Provide the (X, Y) coordinate of the cell's center where the given text is located.  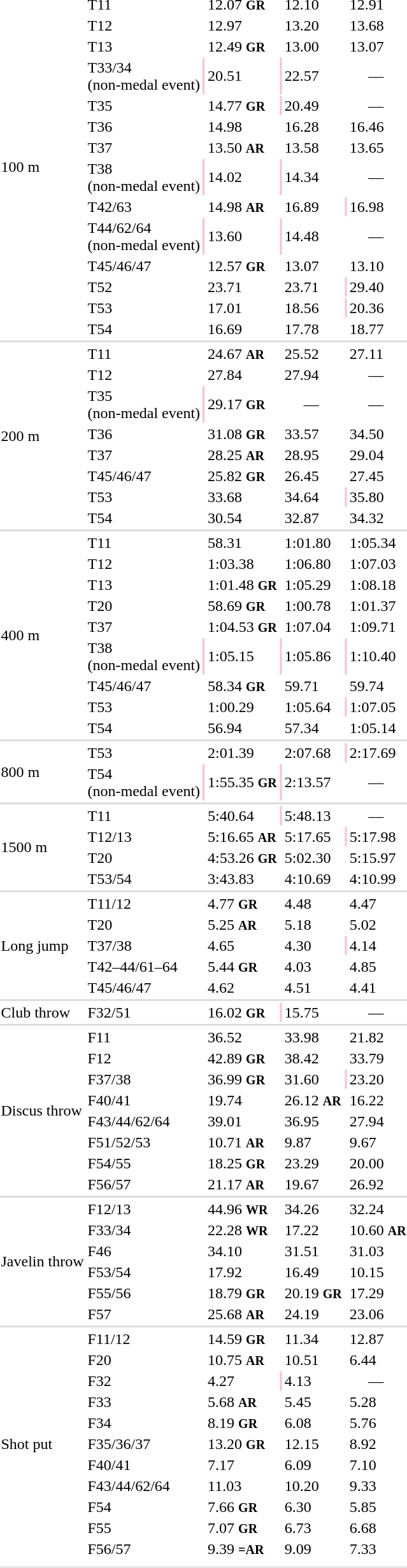
33.68 (243, 497)
F51/52/53 (144, 1142)
5.44 GR (243, 967)
F57 (144, 1314)
Discus throw (42, 1111)
23.20 (378, 1079)
5:16.65 AR (243, 837)
2:07.68 (313, 753)
F33 (144, 1402)
4.03 (313, 967)
38.42 (313, 1058)
10.60 AR (378, 1230)
4.47 (378, 904)
33.57 (313, 434)
11.34 (313, 1339)
34.10 (243, 1251)
T35(non-medal event) (144, 405)
4:53.26 GR (243, 858)
28.95 (313, 455)
F53/54 (144, 1272)
57.34 (313, 728)
16.98 (378, 207)
31.08 GR (243, 434)
F32/51 (144, 1012)
32.87 (313, 518)
4:10.69 (313, 879)
58.31 (243, 543)
17.92 (243, 1272)
14.34 (313, 177)
32.24 (378, 1209)
4.41 (378, 988)
5:15.97 (378, 858)
5.28 (378, 1402)
39.01 (243, 1121)
T12/13 (144, 837)
1:05.34 (378, 543)
20.51 (243, 76)
36.52 (243, 1037)
10.51 (313, 1360)
25.52 (313, 354)
36.99 GR (243, 1079)
13.20 GR (243, 1444)
16.22 (378, 1100)
1500 m (42, 848)
F37/38 (144, 1079)
13.50 AR (243, 148)
10.15 (378, 1272)
T35 (144, 106)
17.78 (313, 329)
1:07.04 (313, 627)
T42/63 (144, 207)
12.57 GR (243, 266)
6.73 (313, 1528)
F55 (144, 1528)
T42–44/61–64 (144, 967)
22.57 (313, 76)
T54(non-medal event) (144, 783)
58.69 GR (243, 606)
F33/34 (144, 1230)
1:00.29 (243, 707)
F20 (144, 1360)
16.46 (378, 127)
4.30 (313, 946)
21.17 AR (243, 1184)
4.65 (243, 946)
F54/55 (144, 1163)
4.48 (313, 904)
2:17.69 (378, 753)
33.79 (378, 1058)
27.11 (378, 354)
44.96 WR (243, 1209)
35.80 (378, 497)
13.10 (378, 266)
T52 (144, 287)
1:09.71 (378, 627)
6.44 (378, 1360)
17.29 (378, 1293)
5:17.98 (378, 837)
7.07 GR (243, 1528)
4:10.99 (378, 879)
13.58 (313, 148)
Club throw (42, 1012)
6.08 (313, 1423)
23.06 (378, 1314)
1:05.86 (313, 657)
1:00.78 (313, 606)
13.60 (243, 237)
14.48 (313, 237)
3:43.83 (243, 879)
5.18 (313, 925)
2:01.39 (243, 753)
24.19 (313, 1314)
42.89 GR (243, 1058)
16.28 (313, 127)
31.03 (378, 1251)
22.28 WR (243, 1230)
26.12 AR (313, 1100)
26.92 (378, 1184)
10.20 (313, 1486)
59.74 (378, 686)
14.77 GR (243, 106)
800 m (42, 772)
11.03 (243, 1486)
5.68 AR (243, 1402)
T44/62/64(non-medal event) (144, 237)
9.39 =AR (243, 1549)
16.69 (243, 329)
F55/56 (144, 1293)
12.97 (243, 25)
400 m (42, 635)
4.13 (313, 1381)
20.49 (313, 106)
30.54 (243, 518)
5:02.30 (313, 858)
56.94 (243, 728)
18.77 (378, 329)
18.56 (313, 308)
1:01.37 (378, 606)
29.04 (378, 455)
10.71 AR (243, 1142)
10.75 AR (243, 1360)
14.98 (243, 127)
1:08.18 (378, 585)
9.67 (378, 1142)
29.17 GR (243, 405)
23.29 (313, 1163)
F34 (144, 1423)
5.02 (378, 925)
28.25 AR (243, 455)
F12 (144, 1058)
5:17.65 (313, 837)
26.45 (313, 476)
18.25 GR (243, 1163)
6.30 (313, 1507)
F11/12 (144, 1339)
14.98 AR (243, 207)
T53/54 (144, 879)
31.51 (313, 1251)
7.17 (243, 1465)
T37/38 (144, 946)
5:48.13 (313, 816)
15.75 (313, 1012)
34.26 (313, 1209)
F11 (144, 1037)
34.50 (378, 434)
T33/34(non-medal event) (144, 76)
13.65 (378, 148)
27.45 (378, 476)
13.20 (313, 25)
12.15 (313, 1444)
27.84 (243, 375)
1:55.35 GR (243, 783)
36.95 (313, 1121)
24.67 AR (243, 354)
8.19 GR (243, 1423)
17.22 (313, 1230)
59.71 (313, 686)
20.00 (378, 1163)
21.82 (378, 1037)
7.66 GR (243, 1507)
19.67 (313, 1184)
8.92 (378, 1444)
9.09 (313, 1549)
1:03.38 (243, 564)
13.00 (313, 46)
5.25 AR (243, 925)
20.36 (378, 308)
5:40.64 (243, 816)
5.45 (313, 1402)
1:01.48 GR (243, 585)
F54 (144, 1507)
25.68 AR (243, 1314)
16.02 GR (243, 1012)
29.40 (378, 287)
19.74 (243, 1100)
F35/36/37 (144, 1444)
6.09 (313, 1465)
Shot put (42, 1444)
5.85 (378, 1507)
12.87 (378, 1339)
1:07.05 (378, 707)
20.19 GR (313, 1293)
Long jump (42, 946)
31.60 (313, 1079)
F32 (144, 1381)
1:05.29 (313, 585)
4.62 (243, 988)
4.77 GR (243, 904)
1:06.80 (313, 564)
F12/13 (144, 1209)
18.79 GR (243, 1293)
2:13.57 (313, 783)
6.68 (378, 1528)
4.14 (378, 946)
1:04.53 GR (243, 627)
58.34 GR (243, 686)
14.59 GR (243, 1339)
33.98 (313, 1037)
34.64 (313, 497)
7.10 (378, 1465)
1:05.64 (313, 707)
200 m (42, 436)
14.02 (243, 177)
1:07.03 (378, 564)
7.33 (378, 1549)
1:05.14 (378, 728)
Javelin throw (42, 1261)
F46 (144, 1251)
4.85 (378, 967)
13.68 (378, 25)
25.82 GR (243, 476)
1:01.80 (313, 543)
34.32 (378, 518)
T11/12 (144, 904)
4.27 (243, 1381)
16.49 (313, 1272)
17.01 (243, 308)
1:05.15 (243, 657)
4.51 (313, 988)
5.76 (378, 1423)
16.89 (313, 207)
9.87 (313, 1142)
9.33 (378, 1486)
12.49 GR (243, 46)
1:10.40 (378, 657)
